Identify which cell holds the provided text, then report its [x, y] central coordinate. 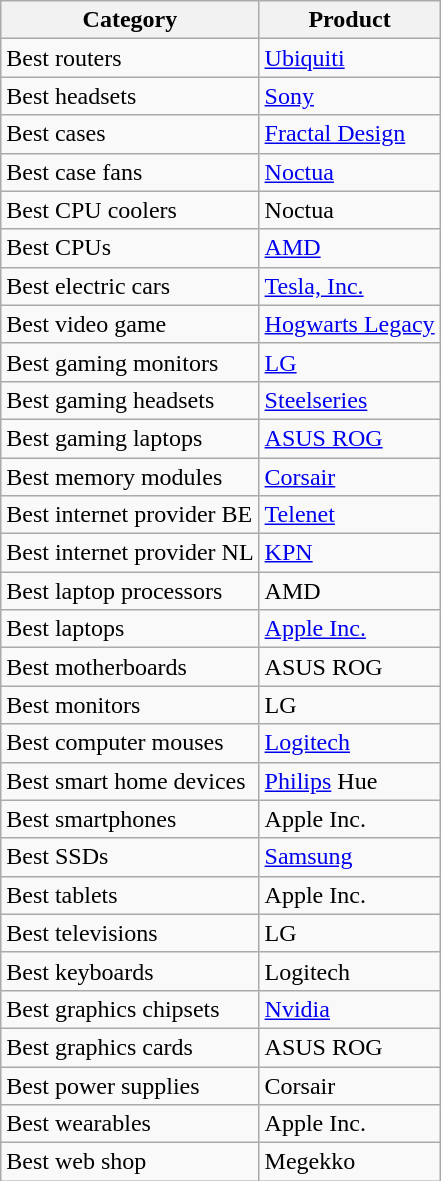
Best internet provider BE [130, 515]
Megekko [350, 1162]
Category [130, 20]
Best motherboards [130, 667]
Telenet [350, 515]
Best case fans [130, 172]
Best headsets [130, 96]
Sony [350, 96]
Best laptops [130, 629]
Philips Hue [350, 781]
Best internet provider NL [130, 553]
Hogwarts Legacy [350, 324]
Best power supplies [130, 1085]
Tesla, Inc. [350, 286]
Best graphics chipsets [130, 1009]
Best laptop processors [130, 591]
Nvidia [350, 1009]
Best routers [130, 58]
Best electric cars [130, 286]
Samsung [350, 857]
Best web shop [130, 1162]
Best video game [130, 324]
Best keyboards [130, 971]
Best CPUs [130, 248]
Best monitors [130, 705]
Best CPU coolers [130, 210]
Best computer mouses [130, 743]
Ubiquiti [350, 58]
Product [350, 20]
Best SSDs [130, 857]
Best cases [130, 134]
Best smart home devices [130, 781]
Best gaming monitors [130, 362]
Best gaming headsets [130, 400]
Best graphics cards [130, 1047]
Best memory modules [130, 477]
Best gaming laptops [130, 438]
Steelseries [350, 400]
Best smartphones [130, 819]
Best wearables [130, 1124]
Fractal Design [350, 134]
Best televisions [130, 933]
KPN [350, 553]
Best tablets [130, 895]
